Capture the cell that displays the provided text and extract its [X, Y] central coordinate. 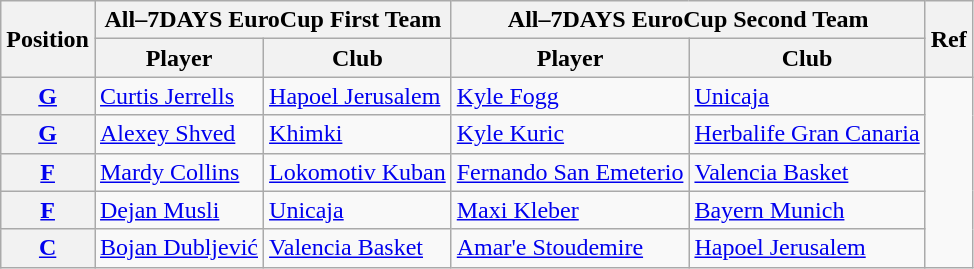
Bojan Dubljević [178, 248]
Dejan Musli [178, 210]
Bayern Munich [807, 210]
Lokomotiv Kuban [358, 172]
Khimki [358, 134]
Position [48, 39]
Herbalife Gran Canaria [807, 134]
Fernando San Emeterio [570, 172]
Alexey Shved [178, 134]
All–7DAYS EuroCup First Team [272, 20]
Maxi Kleber [570, 210]
Mardy Collins [178, 172]
Kyle Kuric [570, 134]
C [48, 248]
Amar'e Stoudemire [570, 248]
All–7DAYS EuroCup Second Team [688, 20]
Ref [948, 39]
Curtis Jerrells [178, 96]
Kyle Fogg [570, 96]
